Pinpoint the cell where the given text exists, returning its (x, y) midpoint coordinate. 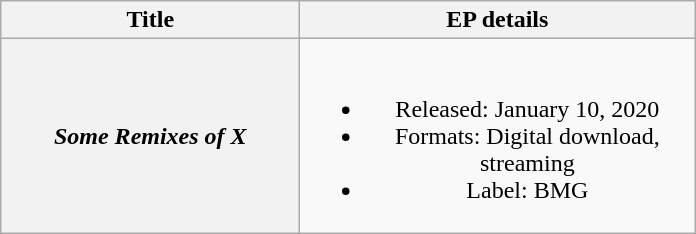
EP details (498, 20)
Released: January 10, 2020Formats: Digital download, streamingLabel: BMG (498, 136)
Title (150, 20)
Some Remixes of X (150, 136)
